Capture the cell that displays the provided text and extract its [X, Y] central coordinate. 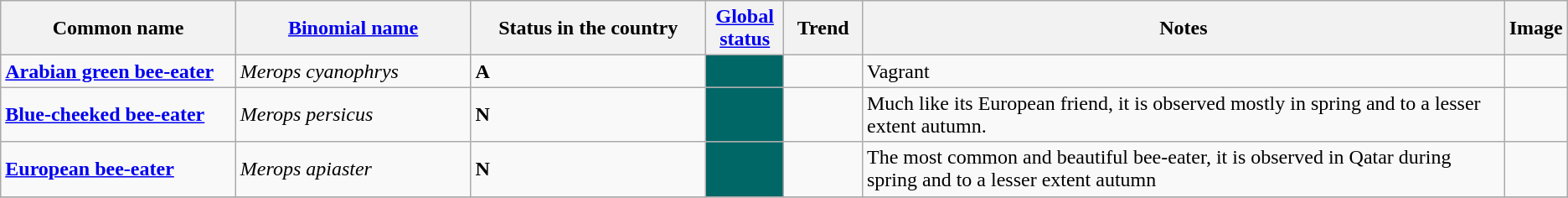
Common name [119, 29]
Arabian green bee-eater [119, 71]
Global status [745, 29]
Binomial name [353, 29]
Image [1536, 29]
The most common and beautiful bee-eater, it is observed in Qatar during spring and to a lesser extent autumn [1183, 169]
Much like its European friend, it is observed mostly in spring and to a lesser extent autumn. [1183, 114]
A [588, 71]
Merops persicus [353, 114]
Blue-cheeked bee-eater [119, 114]
Notes [1183, 29]
Merops apiaster [353, 169]
Merops cyanophrys [353, 71]
Trend [823, 29]
Vagrant [1183, 71]
Status in the country [588, 29]
European bee-eater [119, 169]
